Provide the (x, y) coordinate of the cell's center where the given text is located.  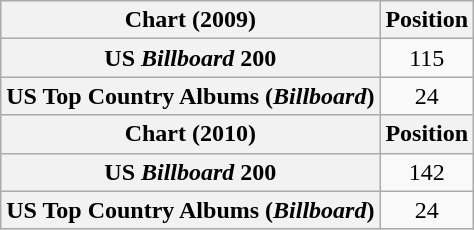
142 (427, 172)
Chart (2010) (190, 134)
Chart (2009) (190, 20)
115 (427, 58)
